Determine the (x, y) coordinate at the center of the cell enclosing the given text.  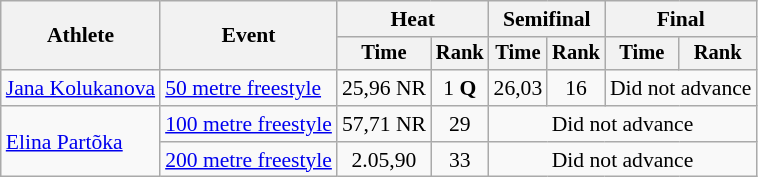
Athlete (80, 36)
1 Q (460, 88)
29 (460, 124)
Semifinal (547, 19)
57,71 NR (384, 124)
Elina Partõka (80, 142)
26,03 (518, 88)
16 (576, 88)
25,96 NR (384, 88)
50 metre freestyle (248, 88)
Jana Kolukanova (80, 88)
100 metre freestyle (248, 124)
Event (248, 36)
Heat (413, 19)
Final (681, 19)
